Search for the cell housing the specified text and yield its (X, Y) center coordinate. 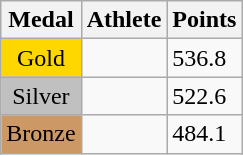
Silver (41, 96)
Athlete (124, 20)
Bronze (41, 134)
Points (204, 20)
Medal (41, 20)
522.6 (204, 96)
Gold (41, 58)
536.8 (204, 58)
484.1 (204, 134)
